Locate the cell with the specified text and output its [x, y] center coordinate. 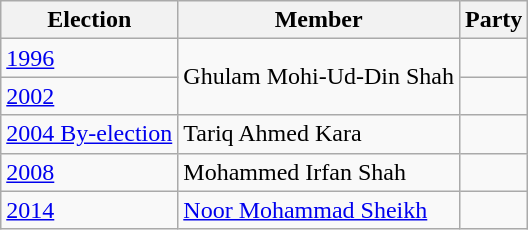
2004 By-election [90, 134]
Member [319, 20]
Ghulam Mohi-Ud-Din Shah [319, 77]
Party [493, 20]
Tariq Ahmed Kara [319, 134]
Mohammed Irfan Shah [319, 172]
2008 [90, 172]
2014 [90, 210]
Noor Mohammad Sheikh [319, 210]
2002 [90, 96]
Election [90, 20]
1996 [90, 58]
